Search for the cell housing the specified text and yield its [X, Y] center coordinate. 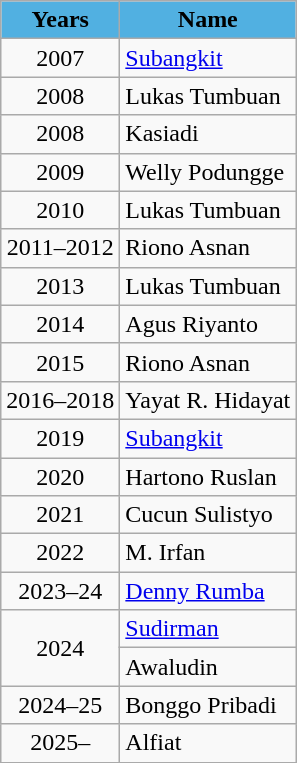
Bonggo Pribadi [208, 705]
2009 [60, 172]
Sudirman [208, 629]
Years [60, 20]
2022 [60, 553]
Awaludin [208, 667]
2024 [60, 648]
2015 [60, 362]
Kasiadi [208, 134]
Agus Riyanto [208, 324]
Yayat R. Hidayat [208, 400]
Welly Podungge [208, 172]
2013 [60, 286]
2025– [60, 743]
2021 [60, 515]
M. Irfan [208, 553]
Hartono Ruslan [208, 477]
2014 [60, 324]
2020 [60, 477]
2024–25 [60, 705]
2010 [60, 210]
Cucun Sulistyo [208, 515]
2019 [60, 438]
2016–2018 [60, 400]
Alfiat [208, 743]
2023–24 [60, 591]
Denny Rumba [208, 591]
Name [208, 20]
2007 [60, 58]
2011–2012 [60, 248]
